Return the (X, Y) coordinate for the center point of the cell that contains the specified text.  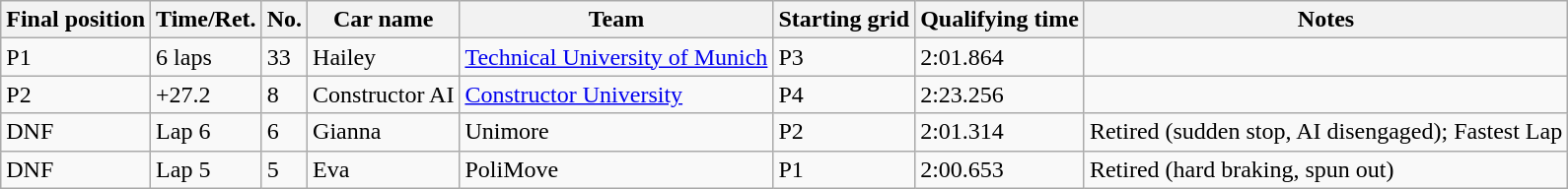
Final position (76, 20)
2:01.864 (1000, 57)
Car name (384, 20)
Unimore (616, 132)
Technical University of Munich (616, 57)
2:00.653 (1000, 169)
Starting grid (844, 20)
P4 (844, 94)
Time/Ret. (207, 20)
P3 (844, 57)
Gianna (384, 132)
Retired (hard braking, spun out) (1325, 169)
33 (284, 57)
8 (284, 94)
Team (616, 20)
2:01.314 (1000, 132)
5 (284, 169)
Constructor University (616, 94)
No. (284, 20)
6 laps (207, 57)
PoliMove (616, 169)
Notes (1325, 20)
Hailey (384, 57)
Lap 5 (207, 169)
Qualifying time (1000, 20)
Constructor AI (384, 94)
2:23.256 (1000, 94)
Eva (384, 169)
Lap 6 (207, 132)
+27.2 (207, 94)
Retired (sudden stop, AI disengaged); Fastest Lap (1325, 132)
6 (284, 132)
